Return the [X, Y] coordinate for the center point of the cell that contains the specified text.  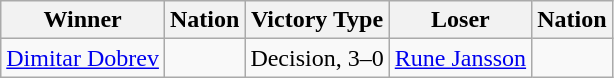
Dimitar Dobrev [83, 58]
Winner [83, 20]
Rune Jansson [460, 58]
Decision, 3–0 [317, 58]
Loser [460, 20]
Victory Type [317, 20]
